Detect which cell encompasses the target text, then output its (x, y) center coordinate. 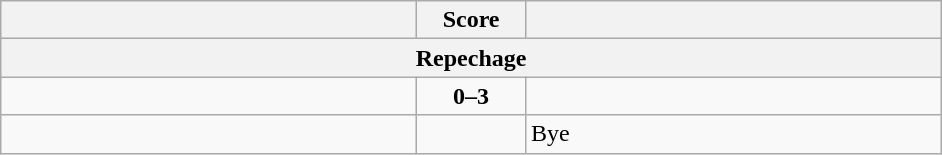
Repechage (472, 58)
0–3 (472, 96)
Score (472, 20)
Bye (733, 134)
